Return [X, Y] of the center of cell containing provided text 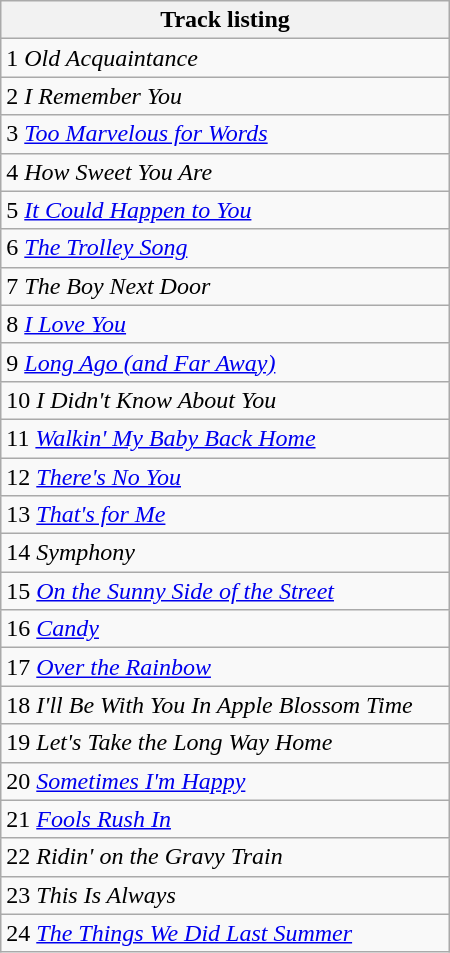
23 This Is Always [225, 895]
24 The Things We Did Last Summer [225, 933]
13 That's for Me [225, 515]
7 The Boy Next Door [225, 286]
17 Over the Rainbow [225, 667]
15 On the Sunny Side of the Street [225, 591]
12 There's No You [225, 477]
16 Candy [225, 629]
5 It Could Happen to You [225, 210]
14 Symphony [225, 553]
8 I Love You [225, 324]
22 Ridin' on the Gravy Train [225, 857]
20 Sometimes I'm Happy [225, 781]
9 Long Ago (and Far Away) [225, 362]
19 Let's Take the Long Way Home [225, 743]
11 Walkin' My Baby Back Home [225, 438]
Track listing [225, 20]
1 Old Acquaintance [225, 58]
6 The Trolley Song [225, 248]
21 Fools Rush In [225, 819]
4 How Sweet You Are [225, 172]
3 Too Marvelous for Words [225, 134]
2 I Remember You [225, 96]
18 I'll Be With You In Apple Blossom Time [225, 705]
10 I Didn't Know About You [225, 400]
